Return the [x, y] coordinate for the center point of the cell that contains the specified text.  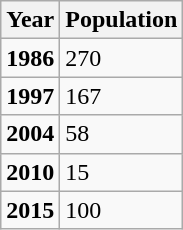
100 [122, 210]
1986 [30, 58]
58 [122, 134]
270 [122, 58]
2010 [30, 172]
15 [122, 172]
167 [122, 96]
1997 [30, 96]
2015 [30, 210]
2004 [30, 134]
Population [122, 20]
Year [30, 20]
